Determine the [x, y] coordinate at the center of the cell enclosing the given text.  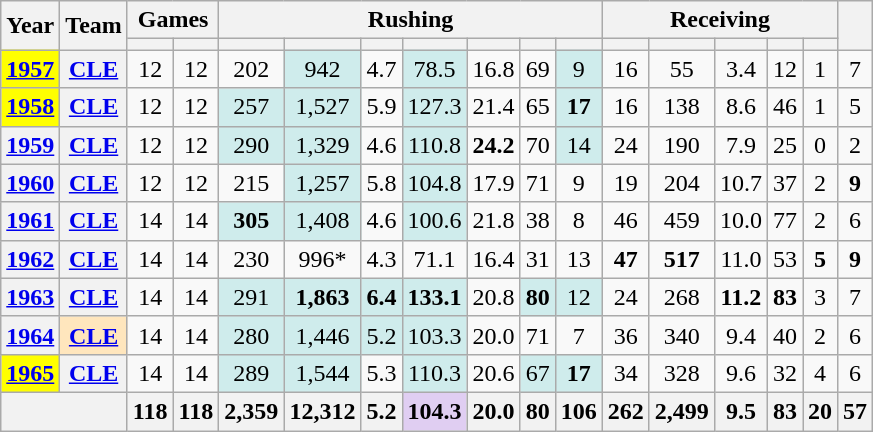
31 [538, 259]
57 [856, 411]
996* [322, 259]
5.3 [382, 373]
6.4 [382, 297]
Games [173, 20]
138 [682, 107]
1965 [30, 373]
34 [626, 373]
69 [538, 69]
9.5 [740, 411]
24.2 [494, 145]
2,359 [252, 411]
20 [820, 411]
202 [252, 69]
21.4 [494, 107]
32 [784, 373]
942 [322, 69]
40 [784, 335]
1,408 [322, 221]
127.3 [434, 107]
100.6 [434, 221]
1963 [30, 297]
Rushing [410, 20]
104.8 [434, 183]
305 [252, 221]
1,863 [322, 297]
21.8 [494, 221]
65 [538, 107]
47 [626, 259]
8.6 [740, 107]
1959 [30, 145]
10.7 [740, 183]
37 [784, 183]
4.3 [382, 259]
67 [538, 373]
280 [252, 335]
328 [682, 373]
268 [682, 297]
289 [252, 373]
459 [682, 221]
110.8 [434, 145]
1,329 [322, 145]
16.8 [494, 69]
1957 [30, 69]
1,446 [322, 335]
71.1 [434, 259]
290 [252, 145]
257 [252, 107]
70 [538, 145]
1961 [30, 221]
7.9 [740, 145]
1960 [30, 183]
133.1 [434, 297]
20.6 [494, 373]
1,257 [322, 183]
1964 [30, 335]
1,527 [322, 107]
262 [626, 411]
78.5 [434, 69]
Year [30, 26]
0 [820, 145]
103.3 [434, 335]
Team [94, 26]
4 [820, 373]
12,312 [322, 411]
11.2 [740, 297]
110.3 [434, 373]
77 [784, 221]
2,499 [682, 411]
190 [682, 145]
16.4 [494, 259]
104.3 [434, 411]
25 [784, 145]
53 [784, 259]
5.9 [382, 107]
10.0 [740, 221]
340 [682, 335]
38 [538, 221]
13 [578, 259]
517 [682, 259]
17.9 [494, 183]
204 [682, 183]
4.7 [382, 69]
11.0 [740, 259]
1958 [30, 107]
3.4 [740, 69]
55 [682, 69]
20.8 [494, 297]
1962 [30, 259]
1,544 [322, 373]
106 [578, 411]
291 [252, 297]
19 [626, 183]
215 [252, 183]
9.6 [740, 373]
3 [820, 297]
8 [578, 221]
Receiving [720, 20]
36 [626, 335]
5.8 [382, 183]
230 [252, 259]
9.4 [740, 335]
